Scan for the cell matching the given text and deliver its (x, y) coordinate at center. 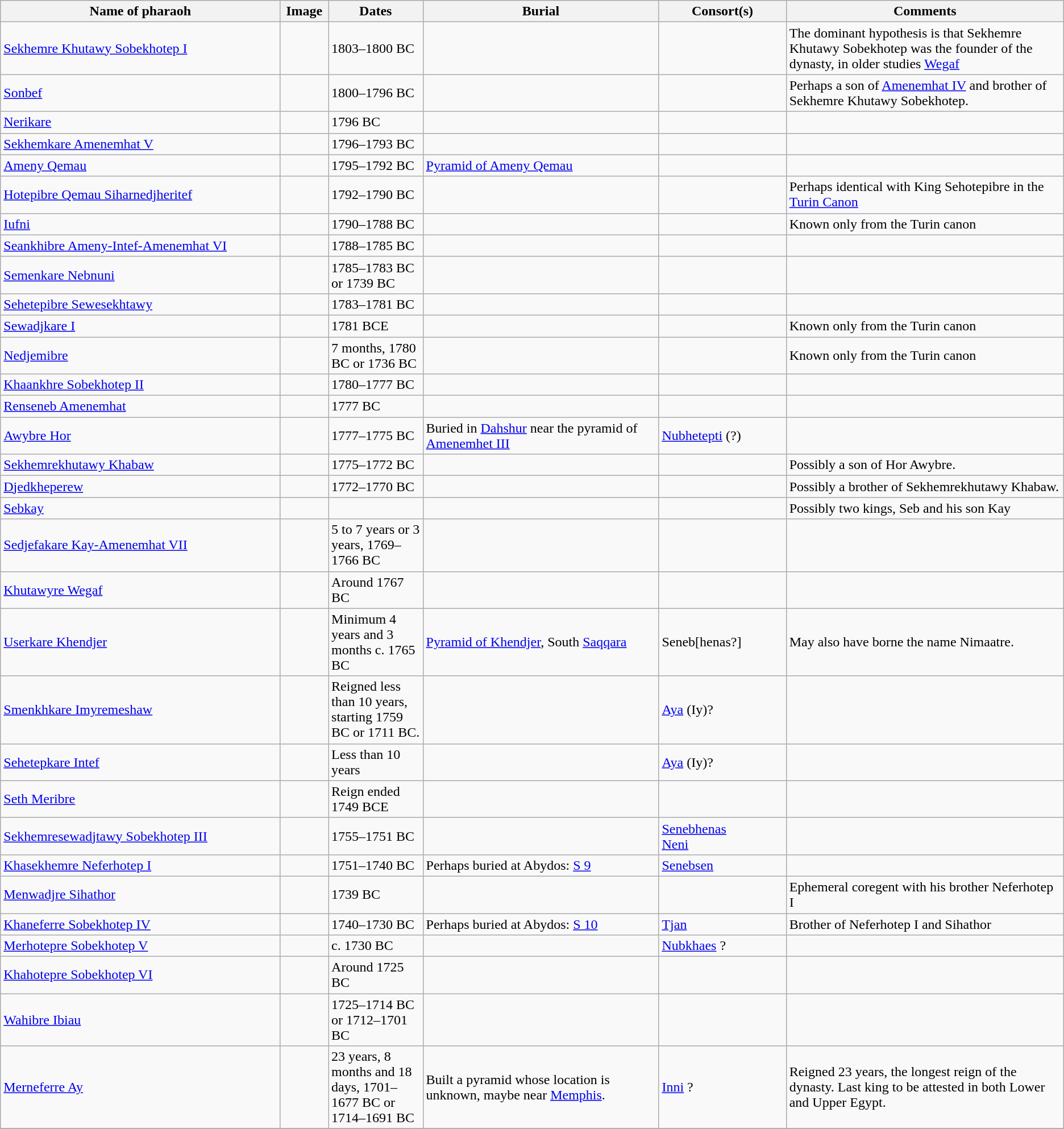
Khaneferre Sobekhotep IV (140, 924)
1777 BC (376, 406)
Sewadjkare I (140, 326)
Around 1767 BC (376, 590)
Merhotepre Sobekhotep V (140, 946)
Inni ? (722, 1088)
1755–1751 BC (376, 836)
Image (305, 11)
Possibly two kings, Seb and his son Kay (925, 508)
Khutawyre Wegaf (140, 590)
Possibly a brother of Sekhemrekhutawy Khabaw. (925, 487)
Khaankhre Sobekhotep II (140, 385)
1796–1793 BC (376, 144)
Hotepibre Qemau Siharnedjheritef (140, 194)
Merneferre Ay (140, 1088)
1788–1785 BC (376, 246)
Nubhetepti (?) (722, 435)
Sebkay (140, 508)
Possibly a son of Hor Awybre. (925, 465)
Perhaps a son of Amenemhat IV and brother of Sekhemre Khutawy Sobekhotep. (925, 93)
Buried in Dahshur near the pyramid of Amenemhet III (541, 435)
Pyramid of Khendjer, South Saqqara (541, 642)
Iufni (140, 224)
Comments (925, 11)
1725–1714 BC or 1712–1701 BC (376, 1020)
Nerikare (140, 122)
Nubkhaes ? (722, 946)
1740–1730 BC (376, 924)
1792–1790 BC (376, 194)
Perhaps buried at Abydos: S 10 (541, 924)
The dominant hypothesis is that Sekhemre Khutawy Sobekhotep was the founder of the dynasty, in older studies Wegaf (925, 48)
1800–1796 BC (376, 93)
1785–1783 BC or 1739 BC (376, 275)
Seankhibre Ameny-Intef-Amenemhat VI (140, 246)
Around 1725 BC (376, 976)
Senebhenas Neni (722, 836)
Sekhemrekhutawy Khabaw (140, 465)
May also have borne the name Nimaatre. (925, 642)
Userkare Khendjer (140, 642)
5 to 7 years or 3 years, 1769–1766 BC (376, 545)
Perhaps buried at Abydos: S 9 (541, 865)
1796 BC (376, 122)
Seth Meribre (140, 799)
Sonbef (140, 93)
Smenkhkare Imyremeshaw (140, 709)
1803–1800 BC (376, 48)
Menwadjre Sihathor (140, 895)
Consort(s) (722, 11)
1781 BCE (376, 326)
Wahibre Ibiau (140, 1020)
Tjan (722, 924)
7 months, 1780 BC or 1736 BC (376, 355)
Sekhemkare Amenemhat V (140, 144)
Perhaps identical with King Sehotepibre in the Turin Canon (925, 194)
Dates (376, 11)
1777–1775 BC (376, 435)
Brother of Neferhotep I and Sihathor (925, 924)
Sekhemresewadjtawy Sobekhotep III (140, 836)
Ameny Qemau (140, 165)
Less than 10 years (376, 762)
Sehetepibre Sewesekhtawy (140, 304)
1739 BC (376, 895)
1795–1792 BC (376, 165)
Sehetepkare Intef (140, 762)
Nedjemibre (140, 355)
1751–1740 BC (376, 865)
Reigned less than 10 years, starting 1759 BC or 1711 BC. (376, 709)
Minimum 4 years and 3 months c. 1765 BC (376, 642)
23 years, 8 months and 18 days, 1701–1677 BC or 1714–1691 BC (376, 1088)
Sekhemre Khutawy Sobekhotep I (140, 48)
Khasekhemre Neferhotep I (140, 865)
Seneb[henas?] (722, 642)
Djedkheperew (140, 487)
Senebsen (722, 865)
Awybre Hor (140, 435)
1790–1788 BC (376, 224)
c. 1730 BC (376, 946)
Ephemeral coregent with his brother Neferhotep I (925, 895)
Name of pharaoh (140, 11)
Burial (541, 11)
1772–1770 BC (376, 487)
Reigned 23 years, the longest reign of the dynasty. Last king to be attested in both Lower and Upper Egypt. (925, 1088)
Semenkare Nebnuni (140, 275)
Khahotepre Sobekhotep VI (140, 976)
1783–1781 BC (376, 304)
Pyramid of Ameny Qemau (541, 165)
1780–1777 BC (376, 385)
1775–1772 BC (376, 465)
Reign ended 1749 BCE (376, 799)
Sedjefakare Kay-Amenemhat VII (140, 545)
Built a pyramid whose location is unknown, maybe near Memphis. (541, 1088)
Renseneb Amenemhat (140, 406)
